Detect which cell encompasses the target text, then output its [x, y] center coordinate. 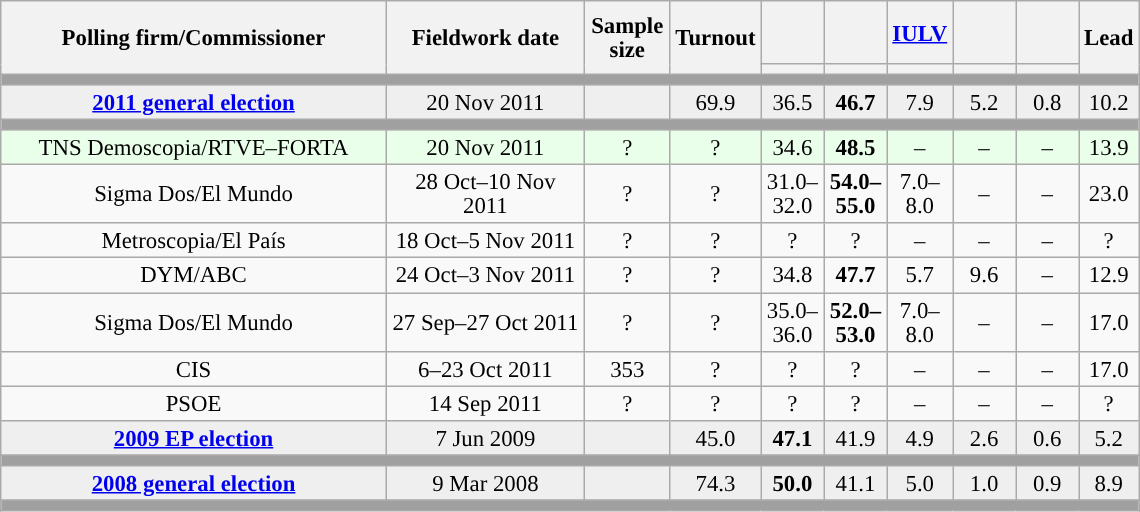
34.6 [792, 148]
2011 general election [194, 102]
7 Jun 2009 [485, 438]
TNS Demoscopia/RTVE–FORTA [194, 148]
10.2 [1109, 102]
DYM/ABC [194, 276]
47.1 [792, 438]
2.6 [984, 438]
0.6 [1048, 438]
54.0–55.0 [856, 194]
9.6 [984, 276]
14 Sep 2011 [485, 404]
45.0 [716, 438]
9 Mar 2008 [485, 484]
35.0–36.0 [792, 322]
Turnout [716, 38]
6–23 Oct 2011 [485, 368]
2009 EP election [194, 438]
Fieldwork date [485, 38]
41.9 [856, 438]
2008 general election [194, 484]
PSOE [194, 404]
0.8 [1048, 102]
8.9 [1109, 484]
52.0–53.0 [856, 322]
50.0 [792, 484]
1.0 [984, 484]
41.1 [856, 484]
Polling firm/Commissioner [194, 38]
5.0 [920, 484]
34.8 [792, 276]
5.7 [920, 276]
4.9 [920, 438]
0.9 [1048, 484]
IULV [920, 32]
31.0–32.0 [792, 194]
28 Oct–10 Nov 2011 [485, 194]
24 Oct–3 Nov 2011 [485, 276]
Metroscopia/El País [194, 242]
48.5 [856, 148]
CIS [194, 368]
Sample size [627, 38]
Lead [1109, 38]
46.7 [856, 102]
23.0 [1109, 194]
69.9 [716, 102]
18 Oct–5 Nov 2011 [485, 242]
7.9 [920, 102]
12.9 [1109, 276]
27 Sep–27 Oct 2011 [485, 322]
13.9 [1109, 148]
36.5 [792, 102]
47.7 [856, 276]
74.3 [716, 484]
353 [627, 368]
